Scan for the cell matching the given text and deliver its (x, y) coordinate at center. 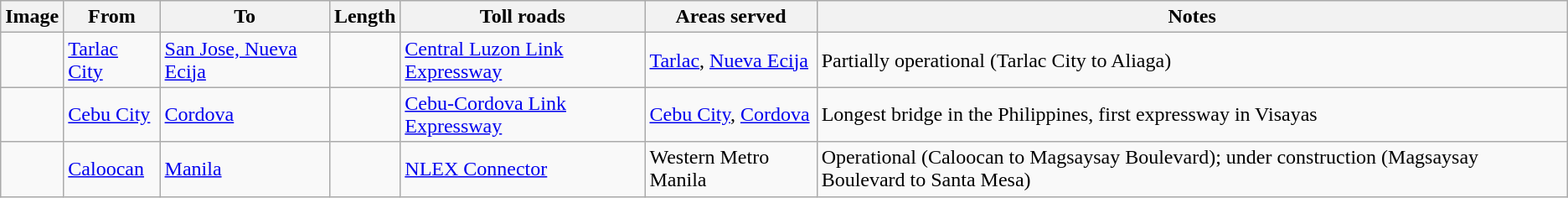
From (112, 17)
Longest bridge in the Philippines, first expressway in Visayas (1192, 114)
Tarlac City (112, 60)
Cebu City, Cordova (730, 114)
Cebu-Cordova Link Expressway (523, 114)
To (245, 17)
Western Metro Manila (730, 169)
Notes (1192, 17)
San Jose, Nueva Ecija (245, 60)
Caloocan (112, 169)
Length (364, 17)
Partially operational (Tarlac City to Aliaga) (1192, 60)
Operational (Caloocan to Magsaysay Boulevard); under construction (Magsaysay Boulevard to Santa Mesa) (1192, 169)
Central Luzon Link Expressway (523, 60)
Tarlac, Nueva Ecija (730, 60)
Toll roads (523, 17)
Image (32, 17)
Cordova (245, 114)
Manila (245, 169)
Areas served (730, 17)
NLEX Connector (523, 169)
Cebu City (112, 114)
